Find where the given text appears and provide that cell's center as (x, y) coordinate. 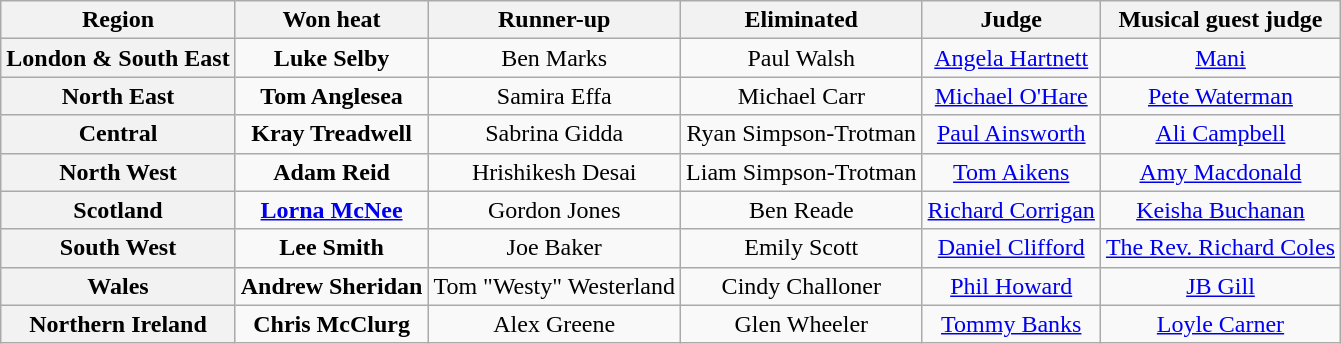
Adam Reid (332, 172)
Amy Macdonald (1220, 172)
Emily Scott (802, 248)
Ben Marks (554, 58)
Gordon Jones (554, 210)
Chris McClurg (332, 324)
Musical guest judge (1220, 20)
South West (118, 248)
Runner-up (554, 20)
Samira Effa (554, 96)
Ben Reade (802, 210)
Liam Simpson-Trotman (802, 172)
Won heat (332, 20)
Wales (118, 286)
London & South East (118, 58)
Eliminated (802, 20)
Lee Smith (332, 248)
Angela Hartnett (1011, 58)
Northern Ireland (118, 324)
Alex Greene (554, 324)
Tom Anglesea (332, 96)
Luke Selby (332, 58)
Michael Carr (802, 96)
Central (118, 134)
Richard Corrigan (1011, 210)
Keisha Buchanan (1220, 210)
Michael O'Hare (1011, 96)
Hrishikesh Desai (554, 172)
Kray Treadwell (332, 134)
Phil Howard (1011, 286)
Pete Waterman (1220, 96)
Mani (1220, 58)
Glen Wheeler (802, 324)
Daniel Clifford (1011, 248)
JB Gill (1220, 286)
The Rev. Richard Coles (1220, 248)
Scotland (118, 210)
Region (118, 20)
Lorna McNee (332, 210)
Joe Baker (554, 248)
Judge (1011, 20)
Tom Aikens (1011, 172)
Sabrina Gidda (554, 134)
Paul Walsh (802, 58)
Loyle Carner (1220, 324)
Ali Campbell (1220, 134)
Tommy Banks (1011, 324)
Ryan Simpson-Trotman (802, 134)
Andrew Sheridan (332, 286)
Cindy Challoner (802, 286)
North East (118, 96)
North West (118, 172)
Tom "Westy" Westerland (554, 286)
Paul Ainsworth (1011, 134)
